Return the (x, y) coordinate for the center point of the cell that contains the specified text.  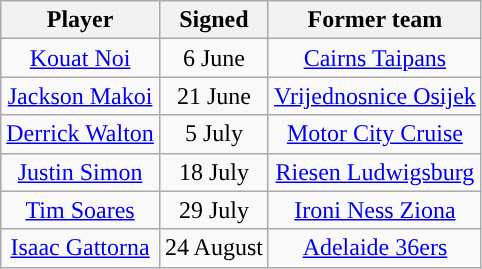
21 June (214, 96)
18 July (214, 172)
Cairns Taipans (374, 58)
Vrijednosnice Osijek (374, 96)
Adelaide 36ers (374, 248)
Ironi Ness Ziona (374, 210)
Riesen Ludwigsburg (374, 172)
Player (80, 20)
Justin Simon (80, 172)
Tim Soares (80, 210)
Motor City Cruise (374, 134)
24 August (214, 248)
Former team (374, 20)
Kouat Noi (80, 58)
5 July (214, 134)
Jackson Makoi (80, 96)
Derrick Walton (80, 134)
6 June (214, 58)
Isaac Gattorna (80, 248)
29 July (214, 210)
Signed (214, 20)
